Search for the cell housing the specified text and yield its [X, Y] center coordinate. 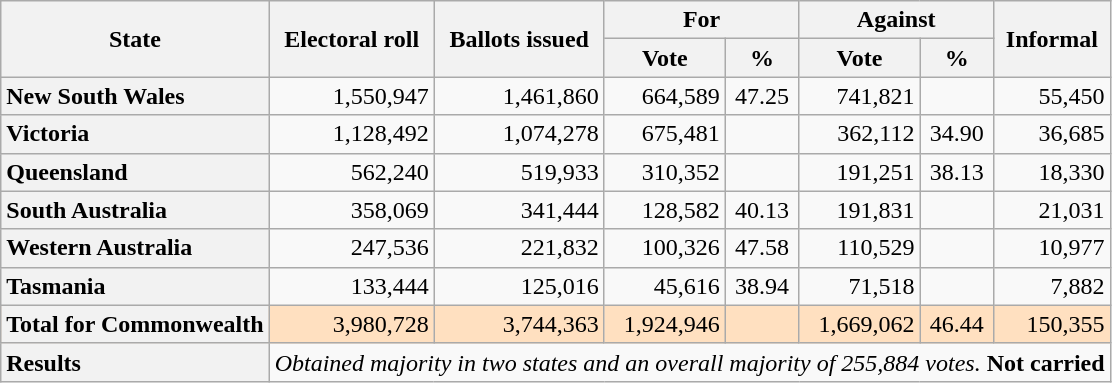
34.90 [957, 134]
7,882 [1052, 286]
664,589 [664, 96]
18,330 [1052, 172]
191,831 [860, 210]
741,821 [860, 96]
For [702, 20]
Queensland [135, 172]
1,128,492 [352, 134]
358,069 [352, 210]
36,685 [1052, 134]
675,481 [664, 134]
State [135, 39]
21,031 [1052, 210]
191,251 [860, 172]
40.13 [762, 210]
150,355 [1052, 324]
310,352 [664, 172]
Against [896, 20]
133,444 [352, 286]
Ballots issued [519, 39]
47.25 [762, 96]
10,977 [1052, 248]
519,933 [519, 172]
1,924,946 [664, 324]
247,536 [352, 248]
Total for Commonwealth [135, 324]
3,744,363 [519, 324]
Victoria [135, 134]
100,326 [664, 248]
362,112 [860, 134]
341,444 [519, 210]
Western Australia [135, 248]
128,582 [664, 210]
1,461,860 [519, 96]
Electoral roll [352, 39]
38.13 [957, 172]
New South Wales [135, 96]
Informal [1052, 39]
38.94 [762, 286]
1,074,278 [519, 134]
3,980,728 [352, 324]
125,016 [519, 286]
South Australia [135, 210]
71,518 [860, 286]
47.58 [762, 248]
562,240 [352, 172]
110,529 [860, 248]
Results [135, 362]
Tasmania [135, 286]
1,550,947 [352, 96]
55,450 [1052, 96]
221,832 [519, 248]
46.44 [957, 324]
1,669,062 [860, 324]
45,616 [664, 286]
Obtained majority in two states and an overall majority of 255,884 votes. Not carried [690, 362]
